Capture the cell that displays the provided text and extract its [x, y] central coordinate. 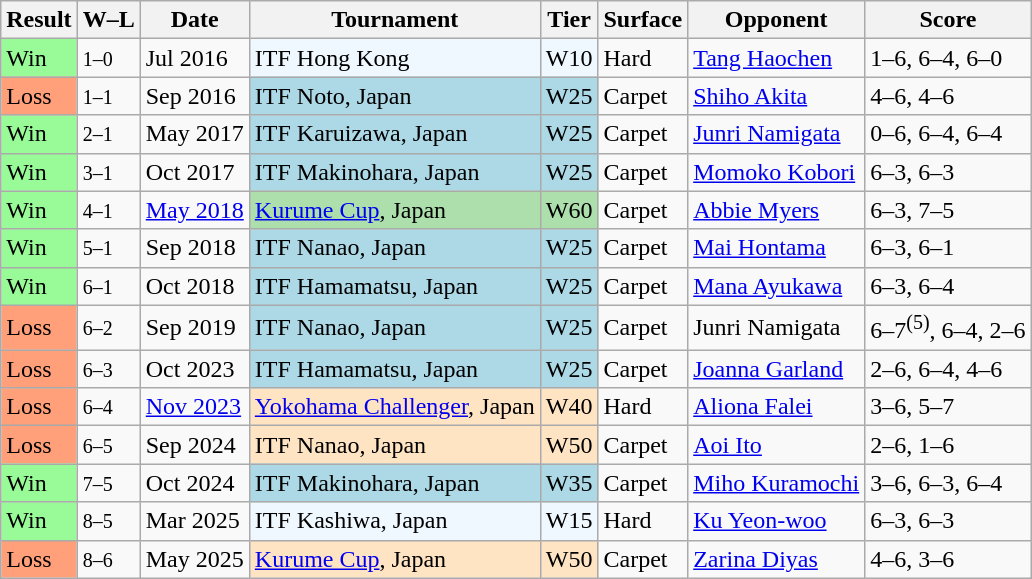
6–5 [108, 445]
1–0 [108, 58]
2–6, 1–6 [948, 445]
Tier [569, 20]
ITF Noto, Japan [394, 96]
May 2025 [194, 559]
4–1 [108, 210]
3–6, 6–3, 6–4 [948, 483]
Score [948, 20]
Joanna Garland [776, 369]
8–6 [108, 559]
Yokohama Challenger, Japan [394, 407]
5–1 [108, 248]
Miho Kuramochi [776, 483]
6–7(5), 6–4, 2–6 [948, 328]
Abbie Myers [776, 210]
3–6, 5–7 [948, 407]
Oct 2017 [194, 172]
Mai Hontama [776, 248]
6–2 [108, 328]
7–5 [108, 483]
6–1 [108, 286]
Sep 2016 [194, 96]
8–5 [108, 521]
Momoko Kobori [776, 172]
Tournament [394, 20]
Opponent [776, 20]
2–6, 6–4, 4–6 [948, 369]
4–6, 4–6 [948, 96]
Nov 2023 [194, 407]
2–1 [108, 134]
Shiho Akita [776, 96]
Tang Haochen [776, 58]
4–6, 3–6 [948, 559]
1–6, 6–4, 6–0 [948, 58]
W35 [569, 483]
W60 [569, 210]
ITF Karuizawa, Japan [394, 134]
W40 [569, 407]
6–3, 6–4 [948, 286]
6–3 [108, 369]
W10 [569, 58]
May 2017 [194, 134]
W–L [108, 20]
Aliona Falei [776, 407]
1–1 [108, 96]
6–3, 6–1 [948, 248]
Sep 2019 [194, 328]
ITF Hong Kong [394, 58]
Aoi Ito [776, 445]
6–4 [108, 407]
6–3, 7–5 [948, 210]
Surface [643, 20]
Zarina Diyas [776, 559]
W15 [569, 521]
Mana Ayukawa [776, 286]
0–6, 6–4, 6–4 [948, 134]
ITF Kashiwa, Japan [394, 521]
Mar 2025 [194, 521]
Sep 2024 [194, 445]
Oct 2024 [194, 483]
Result [39, 20]
Oct 2023 [194, 369]
Date [194, 20]
Oct 2018 [194, 286]
Sep 2018 [194, 248]
Ku Yeon-woo [776, 521]
Jul 2016 [194, 58]
May 2018 [194, 210]
3–1 [108, 172]
